Output the (X, Y) coordinate of the center of the cell containing the given text.  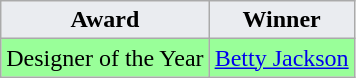
Betty Jackson (282, 58)
Award (105, 20)
Designer of the Year (105, 58)
Winner (282, 20)
